Pinpoint the cell where the given text exists, returning its (x, y) midpoint coordinate. 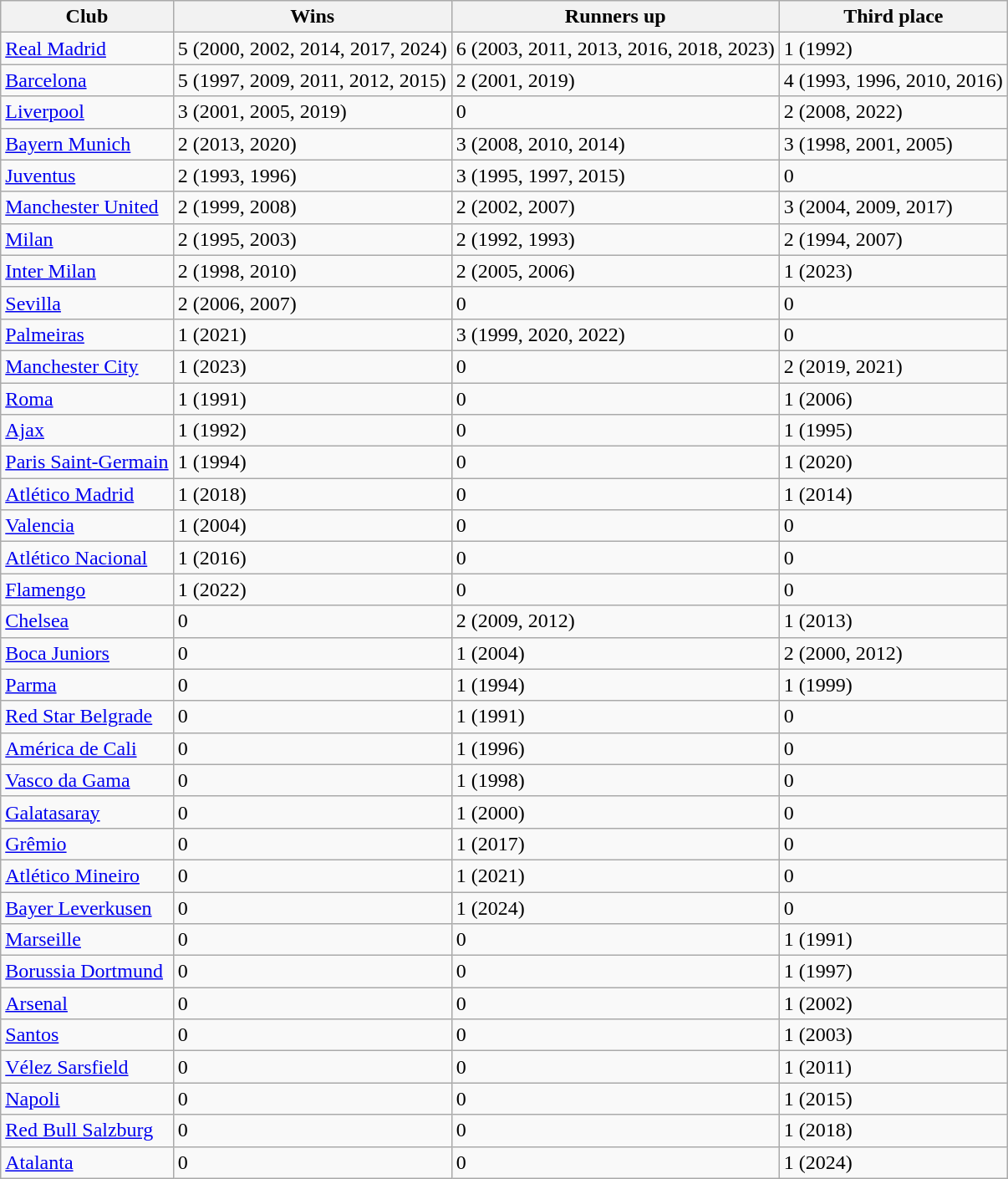
5 (1997, 2009, 2011, 2012, 2015) (313, 80)
3 (1998, 2001, 2005) (893, 144)
Bayer Leverkusen (87, 907)
1 (2016) (313, 558)
1 (2003) (893, 1035)
1 (1998) (615, 780)
Red Bull Salzburg (87, 1131)
3 (2008, 2010, 2014) (615, 144)
2 (2008, 2022) (893, 112)
3 (2004, 2009, 2017) (893, 207)
Galatasaray (87, 812)
Borussia Dortmund (87, 972)
2 (2013, 2020) (313, 144)
2 (2002, 2007) (615, 207)
Runners up (615, 17)
1 (2020) (893, 462)
Red Star Belgrade (87, 717)
Sevilla (87, 303)
Parma (87, 685)
Bayern Munich (87, 144)
3 (1995, 1997, 2015) (615, 176)
Flamengo (87, 589)
Paris Saint-Germain (87, 462)
1 (1999) (893, 685)
1 (1995) (893, 431)
1 (2013) (893, 621)
Chelsea (87, 621)
Atalanta (87, 1162)
Wins (313, 17)
2 (1999, 2008) (313, 207)
4 (1993, 1996, 2010, 2016) (893, 80)
1 (1997) (893, 972)
Roma (87, 399)
Palmeiras (87, 334)
2 (2006, 2007) (313, 303)
2 (2005, 2006) (615, 271)
3 (1999, 2020, 2022) (615, 334)
1 (2000) (615, 812)
Manchester City (87, 366)
1 (2022) (313, 589)
2 (2000, 2012) (893, 653)
6 (2003, 2011, 2013, 2016, 2018, 2023) (615, 48)
Real Madrid (87, 48)
2 (1995, 2003) (313, 239)
Milan (87, 239)
1 (1996) (615, 748)
Liverpool (87, 112)
Club (87, 17)
5 (2000, 2002, 2014, 2017, 2024) (313, 48)
1 (2006) (893, 399)
Santos (87, 1035)
Marseille (87, 940)
2 (2001, 2019) (615, 80)
Manchester United (87, 207)
Ajax (87, 431)
3 (2001, 2005, 2019) (313, 112)
2 (1994, 2007) (893, 239)
1 (2011) (893, 1067)
Inter Milan (87, 271)
Napoli (87, 1099)
Juventus (87, 176)
1 (2002) (893, 1003)
2 (1992, 1993) (615, 239)
Third place (893, 17)
Atlético Nacional (87, 558)
Atlético Mineiro (87, 875)
Atlético Madrid (87, 494)
2 (2009, 2012) (615, 621)
Vélez Sarsfield (87, 1067)
1 (2015) (893, 1099)
1 (2017) (615, 844)
2 (2019, 2021) (893, 366)
Grêmio (87, 844)
2 (1998, 2010) (313, 271)
Barcelona (87, 80)
Valencia (87, 526)
2 (1993, 1996) (313, 176)
América de Cali (87, 748)
Vasco da Gama (87, 780)
Arsenal (87, 1003)
Boca Juniors (87, 653)
1 (2014) (893, 494)
